Provide the [x, y] coordinate of the cell's center where the given text is located.  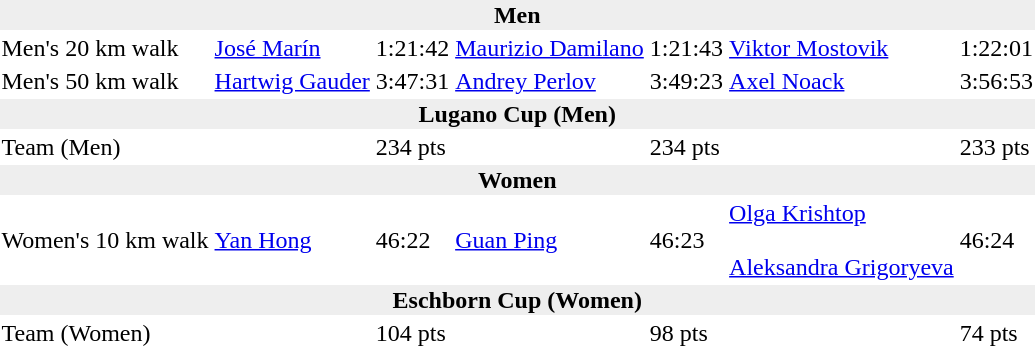
3:49:23 [686, 81]
Women [518, 180]
Maurizio Damilano [550, 48]
Guan Ping [550, 240]
Lugano Cup (Men) [518, 114]
46:23 [686, 240]
46:24 [996, 240]
Andrey Perlov [550, 81]
1:22:01 [996, 48]
1:21:43 [686, 48]
3:47:31 [412, 81]
3:56:53 [996, 81]
Eschborn Cup (Women) [518, 300]
José Marín [292, 48]
Olga KrishtopAleksandra Grigoryeva [842, 240]
Team (Men) [105, 147]
Men's 50 km walk [105, 81]
Axel Noack [842, 81]
Hartwig Gauder [292, 81]
233 pts [996, 147]
Women's 10 km walk [105, 240]
1:21:42 [412, 48]
Yan Hong [292, 240]
46:22 [412, 240]
Men's 20 km walk [105, 48]
Viktor Mostovik [842, 48]
Men [518, 15]
